Search for the cell housing the specified text and yield its [X, Y] center coordinate. 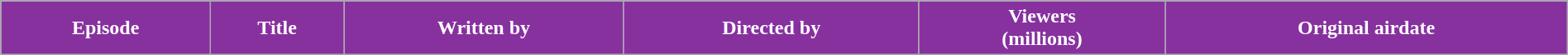
Written by [485, 28]
Viewers(millions) [1042, 28]
Episode [106, 28]
Original airdate [1366, 28]
Directed by [771, 28]
Title [278, 28]
